For the text-containing cell, return its midpoint in (x, y) coordinate format. 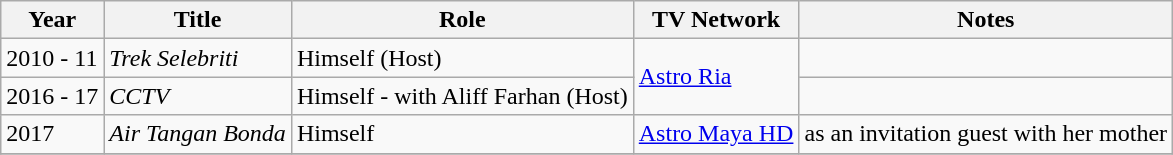
Himself (Host) (462, 58)
Astro Ria (716, 77)
Trek Selebriti (198, 58)
CCTV (198, 96)
2016 - 17 (52, 96)
TV Network (716, 20)
Year (52, 20)
Title (198, 20)
2010 - 11 (52, 58)
Astro Maya HD (716, 134)
Role (462, 20)
Air Tangan Bonda (198, 134)
Himself - with Aliff Farhan (Host) (462, 96)
Himself (462, 134)
as an invitation guest with her mother (986, 134)
Notes (986, 20)
2017 (52, 134)
